Extract the [X, Y] coordinate from the center of the cell holding the provided text.  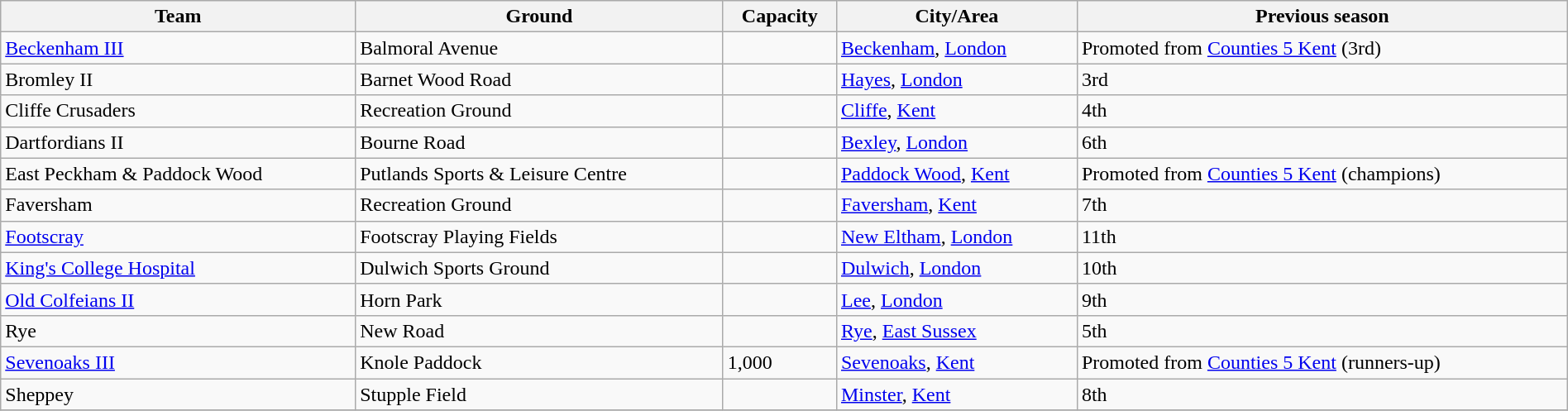
7th [1322, 205]
Balmoral Avenue [539, 48]
Sevenoaks, Kent [956, 362]
Capacity [779, 17]
Hayes, London [956, 79]
Sevenoaks III [179, 362]
Horn Park [539, 299]
King's College Hospital [179, 268]
Faversham [179, 205]
Knole Paddock [539, 362]
Rye [179, 331]
Sheppey [179, 394]
Dartfordians II [179, 142]
Footscray [179, 237]
Dulwich, London [956, 268]
Promoted from Counties 5 Kent (3rd) [1322, 48]
11th [1322, 237]
Lee, London [956, 299]
Rye, East Sussex [956, 331]
Old Colfeians II [179, 299]
Faversham, Kent [956, 205]
8th [1322, 394]
Promoted from Counties 5 Kent (runners-up) [1322, 362]
4th [1322, 111]
Cliffe Crusaders [179, 111]
9th [1322, 299]
10th [1322, 268]
Bromley II [179, 79]
6th [1322, 142]
1,000 [779, 362]
3rd [1322, 79]
Promoted from Counties 5 Kent (champions) [1322, 174]
Team [179, 17]
Stupple Field [539, 394]
New Eltham, London [956, 237]
Ground [539, 17]
Dulwich Sports Ground [539, 268]
5th [1322, 331]
Bexley, London [956, 142]
East Peckham & Paddock Wood [179, 174]
Beckenham, London [956, 48]
Bourne Road [539, 142]
Footscray Playing Fields [539, 237]
Putlands Sports & Leisure Centre [539, 174]
Barnet Wood Road [539, 79]
City/Area [956, 17]
Previous season [1322, 17]
Cliffe, Kent [956, 111]
Paddock Wood, Kent [956, 174]
Beckenham III [179, 48]
Minster, Kent [956, 394]
New Road [539, 331]
